Search for the cell housing the specified text and yield its [X, Y] center coordinate. 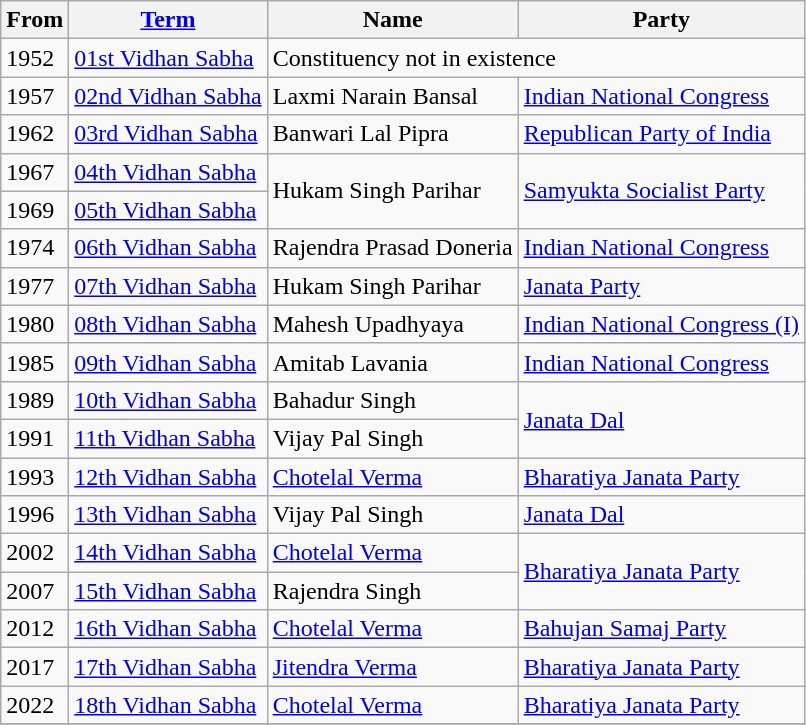
2022 [35, 705]
1974 [35, 248]
14th Vidhan Sabha [168, 553]
Name [392, 20]
Rajendra Prasad Doneria [392, 248]
Rajendra Singh [392, 591]
16th Vidhan Sabha [168, 629]
01st Vidhan Sabha [168, 58]
10th Vidhan Sabha [168, 400]
06th Vidhan Sabha [168, 248]
07th Vidhan Sabha [168, 286]
Laxmi Narain Bansal [392, 96]
Bahujan Samaj Party [661, 629]
03rd Vidhan Sabha [168, 134]
1967 [35, 172]
09th Vidhan Sabha [168, 362]
Amitab Lavania [392, 362]
Mahesh Upadhyaya [392, 324]
From [35, 20]
1985 [35, 362]
1980 [35, 324]
Constituency not in existence [536, 58]
Bahadur Singh [392, 400]
15th Vidhan Sabha [168, 591]
1969 [35, 210]
Samyukta Socialist Party [661, 191]
02nd Vidhan Sabha [168, 96]
1952 [35, 58]
2017 [35, 667]
2002 [35, 553]
18th Vidhan Sabha [168, 705]
Term [168, 20]
17th Vidhan Sabha [168, 667]
Republican Party of India [661, 134]
1991 [35, 438]
05th Vidhan Sabha [168, 210]
Indian National Congress (I) [661, 324]
2012 [35, 629]
Jitendra Verma [392, 667]
1962 [35, 134]
08th Vidhan Sabha [168, 324]
2007 [35, 591]
1996 [35, 515]
12th Vidhan Sabha [168, 477]
Banwari Lal Pipra [392, 134]
04th Vidhan Sabha [168, 172]
1957 [35, 96]
1993 [35, 477]
13th Vidhan Sabha [168, 515]
Janata Party [661, 286]
11th Vidhan Sabha [168, 438]
Party [661, 20]
1977 [35, 286]
1989 [35, 400]
